Scan for the cell matching the given text and deliver its (x, y) coordinate at center. 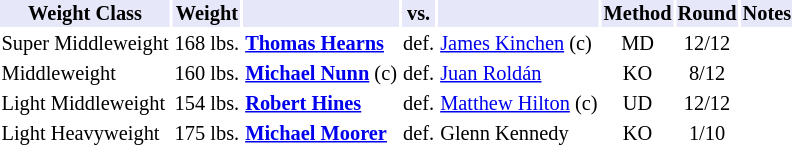
Matthew Hilton (c) (519, 104)
Robert Hines (322, 104)
168 lbs. (207, 44)
Weight Class (85, 14)
vs. (419, 14)
Thomas Hearns (322, 44)
Round (707, 14)
UD (638, 104)
Middleweight (85, 74)
MD (638, 44)
Weight (207, 14)
154 lbs. (207, 104)
Juan Roldán (519, 74)
160 lbs. (207, 74)
KO (638, 74)
James Kinchen (c) (519, 44)
Light Middleweight (85, 104)
Method (638, 14)
Super Middleweight (85, 44)
Michael Nunn (c) (322, 74)
8/12 (707, 74)
